Determine the [x, y] coordinate at the center of the cell enclosing the given text.  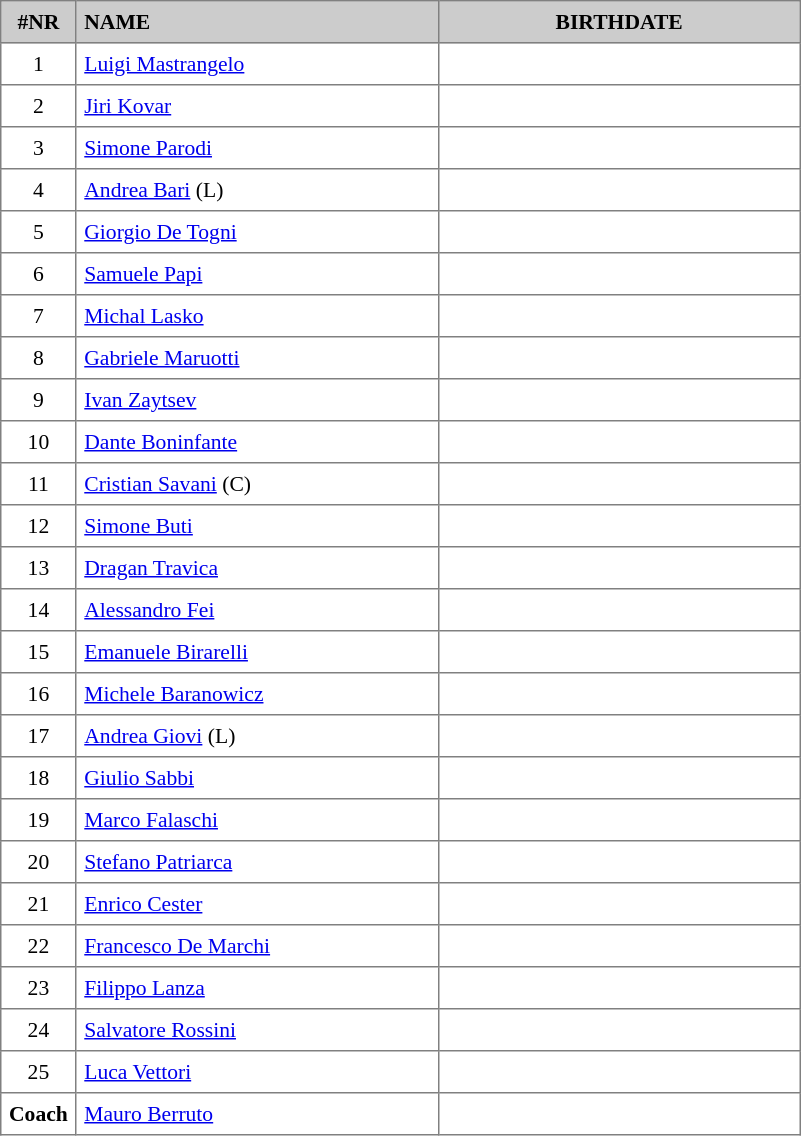
6 [38, 274]
13 [38, 568]
Salvatore Rossini [257, 1030]
BIRTHDATE [619, 22]
Stefano Patriarca [257, 862]
Coach [38, 1114]
Simone Buti [257, 526]
Dragan Travica [257, 568]
Samuele Papi [257, 274]
8 [38, 358]
Mauro Berruto [257, 1114]
Cristian Savani (C) [257, 484]
Michele Baranowicz [257, 694]
NAME [257, 22]
24 [38, 1030]
Enrico Cester [257, 904]
5 [38, 232]
Luigi Mastrangelo [257, 64]
17 [38, 736]
16 [38, 694]
9 [38, 400]
2 [38, 106]
Michal Lasko [257, 316]
1 [38, 64]
15 [38, 652]
11 [38, 484]
Emanuele Birarelli [257, 652]
14 [38, 610]
12 [38, 526]
#NR [38, 22]
20 [38, 862]
Giorgio De Togni [257, 232]
21 [38, 904]
Luca Vettori [257, 1072]
10 [38, 442]
Filippo Lanza [257, 988]
22 [38, 946]
Andrea Bari (L) [257, 190]
Marco Falaschi [257, 820]
7 [38, 316]
Andrea Giovi (L) [257, 736]
Dante Boninfante [257, 442]
18 [38, 778]
Francesco De Marchi [257, 946]
23 [38, 988]
Alessandro Fei [257, 610]
Jiri Kovar [257, 106]
4 [38, 190]
Simone Parodi [257, 148]
3 [38, 148]
Ivan Zaytsev [257, 400]
25 [38, 1072]
19 [38, 820]
Gabriele Maruotti [257, 358]
Giulio Sabbi [257, 778]
